Scan for the cell matching the given text and deliver its (x, y) coordinate at center. 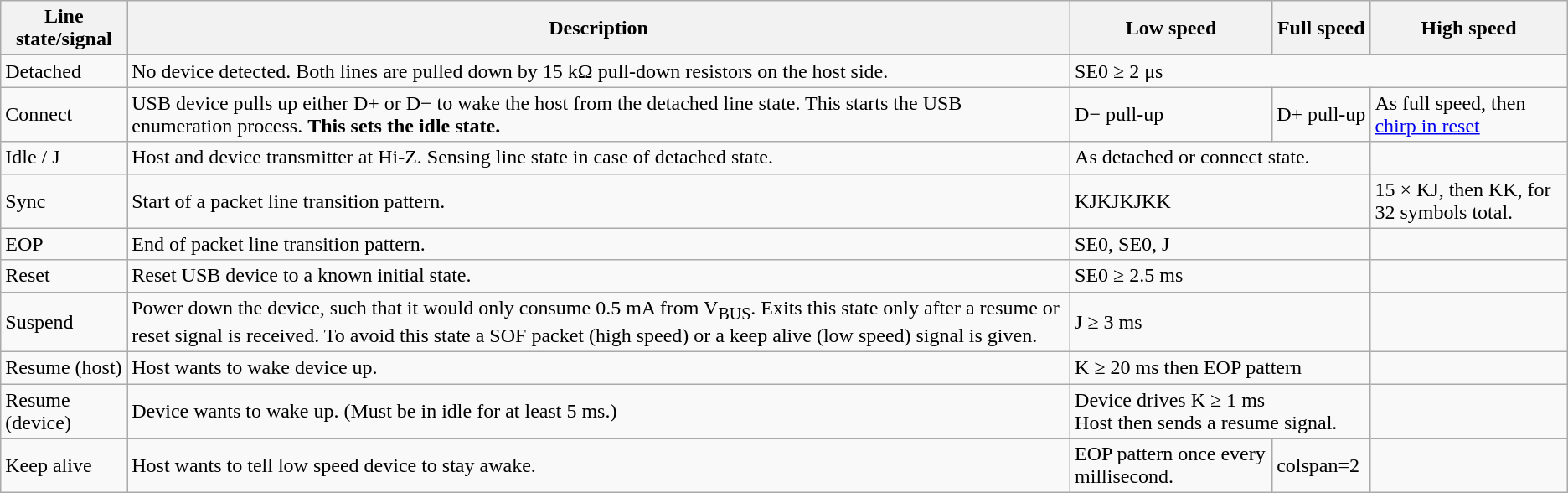
Idle / J (64, 158)
High speed (1469, 29)
Sync (64, 201)
Suspend (64, 322)
K ≥ 20 ms then EOP pattern (1220, 368)
Start of a packet line transition pattern. (599, 201)
Keep alive (64, 466)
Reset (64, 276)
Device wants to wake up. (Must be in idle for at least 5 ms.) (599, 411)
SE0 ≥ 2.5 ms (1220, 276)
KJKJKJKK (1220, 201)
Line state/signal (64, 29)
Reset USB device to a known initial state. (599, 276)
As detached or connect state. (1220, 158)
Description (599, 29)
EOP pattern once every millisecond. (1171, 466)
SE0, SE0, J (1220, 244)
EOP (64, 244)
SE0 ≥ 2 μs (1319, 71)
No device detected. Both lines are pulled down by 15 kΩ pull-down resistors on the host side. (599, 71)
Resume (host) (64, 368)
Low speed (1171, 29)
As full speed, then chirp in reset (1469, 114)
USB device pulls up either D+ or D− to wake the host from the detached line state. This starts the USB enumeration process. This sets the idle state. (599, 114)
D+ pull-up (1322, 114)
Host and device transmitter at Hi-Z. Sensing line state in case of detached state. (599, 158)
Host wants to tell low speed device to stay awake. (599, 466)
colspan=2 (1322, 466)
Host wants to wake device up. (599, 368)
15 × KJ, then KK, for 32 symbols total. (1469, 201)
End of packet line transition pattern. (599, 244)
Detached (64, 71)
Connect (64, 114)
Full speed (1322, 29)
Device drives K ≥ 1 msHost then sends a resume signal. (1220, 411)
Resume (device) (64, 411)
D− pull-up (1171, 114)
J ≥ 3 ms (1220, 322)
